Scan for the cell matching the given text and deliver its (x, y) coordinate at center. 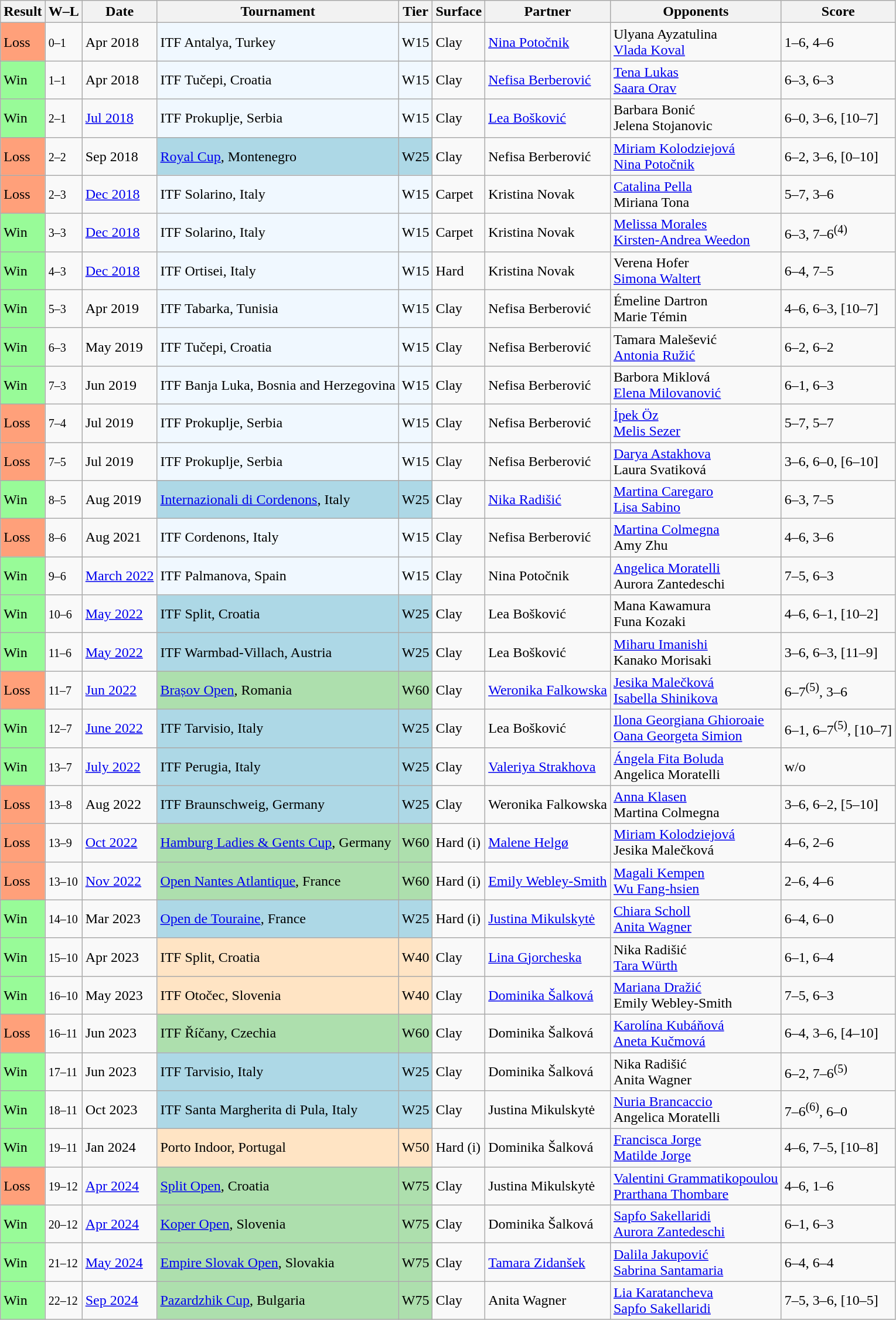
ITF Říčany, Czechia (278, 1033)
Sapfo Sakellaridi Aurora Zantedeschi (696, 1224)
ITF Ortisei, Italy (278, 271)
Émeline Dartron Marie Témin (696, 308)
5–7, 5–7 (838, 423)
ITF Tabarka, Tunisia (278, 308)
Apr 2023 (120, 957)
Tena Lukas Saara Orav (696, 80)
4–6, 6–1, [10–2] (838, 614)
6–0, 3–6, [10–7] (838, 118)
Tier (415, 12)
ITF Cordenons, Italy (278, 538)
Open Nantes Atlantique, France (278, 880)
5–7, 3–6 (838, 195)
ITF Antalya, Turkey (278, 42)
Sep 2024 (120, 1300)
Aug 2022 (120, 804)
18–11 (63, 1110)
3–6, 6–2, [5–10] (838, 804)
Catalina Pella Miriana Tona (696, 195)
0–1 (63, 42)
Anna Klasen Martina Colmegna (696, 804)
17–11 (63, 1071)
Mana Kawamura Funa Kozaki (696, 614)
Francisca Jorge Matilde Jorge (696, 1148)
ITF Perugia, Italy (278, 767)
4–6, 6–3, [10–7] (838, 308)
22–12 (63, 1300)
Nuria Brancaccio Angelica Moratelli (696, 1110)
Aug 2021 (120, 538)
Partner (548, 12)
6–2, 7–6(5) (838, 1071)
Empire Slovak Open, Slovakia (278, 1263)
Split Open, Croatia (278, 1186)
16–11 (63, 1033)
6–4, 7–5 (838, 271)
12–7 (63, 728)
Ángela Fita Boluda Angelica Moratelli (696, 767)
Internazionali di Cordenons, Italy (278, 499)
9–6 (63, 576)
Sep 2018 (120, 156)
Oct 2023 (120, 1110)
2–1 (63, 118)
July 2022 (120, 767)
2–6, 4–6 (838, 880)
Score (838, 12)
19–12 (63, 1186)
21–12 (63, 1263)
6–3 (63, 347)
6–3, 7–6(4) (838, 232)
4–6, 1–6 (838, 1186)
Surface (459, 12)
Royal Cup, Montenegro (278, 156)
W50 (415, 1148)
10–6 (63, 614)
8–6 (63, 538)
11–6 (63, 652)
Valentini Grammatikopoulou Prarthana Thombare (696, 1186)
6–4, 3–6, [4–10] (838, 1033)
Chiara Scholl Anita Wagner (696, 919)
Barbara Bonić Jelena Stojanovic (696, 118)
6–3, 6–3 (838, 80)
Jun 2019 (120, 385)
7–5, 3–6, [10–5] (838, 1300)
1–1 (63, 80)
Porto Indoor, Portugal (278, 1148)
6–4, 6–4 (838, 1263)
Opponents (696, 12)
Hamburg Ladies & Gents Cup, Germany (278, 843)
19–11 (63, 1148)
w/o (838, 767)
ITF Palmanova, Spain (278, 576)
4–3 (63, 271)
6–1, 6–7(5), [10–7] (838, 728)
Apr 2019 (120, 308)
4–6, 2–6 (838, 843)
March 2022 (120, 576)
Nika Radišić (548, 499)
Miriam Kolodziejová Jesika Malečková (696, 843)
Anita Wagner (548, 1300)
Nika Radišić Tara Würth (696, 957)
13–10 (63, 880)
Verena Hofer Simona Waltert (696, 271)
May 2019 (120, 347)
Nika Radišić Anita Wagner (696, 1071)
7–4 (63, 423)
6–1, 6–4 (838, 957)
8–5 (63, 499)
Martina Caregaro Lisa Sabino (696, 499)
11–7 (63, 690)
Ulyana Ayzatulina Vlada Koval (696, 42)
Darya Astakhova Laura Svatiková (696, 461)
Tournament (278, 12)
Valeriya Strakhova (548, 767)
Angelica Moratelli Aurora Zantedeschi (696, 576)
1–6, 4–6 (838, 42)
Jun 2022 (120, 690)
İpek Öz Melis Sezer (696, 423)
Tamara Malešević Antonia Ružić (696, 347)
ITF Braunschweig, Germany (278, 804)
ITF Otočec, Slovenia (278, 995)
Ilona Georgiana Ghioroaie Oana Georgeta Simion (696, 728)
Jan 2024 (120, 1148)
Jul 2018 (120, 118)
13–8 (63, 804)
Nov 2022 (120, 880)
Martina Colmegna Amy Zhu (696, 538)
Miriam Kolodziejová Nina Potočnik (696, 156)
Mar 2023 (120, 919)
ITF Banja Luka, Bosnia and Herzegovina (278, 385)
Lina Gjorcheska (548, 957)
3–6, 6–3, [11–9] (838, 652)
Pazardzhik Cup, Bulgaria (278, 1300)
ITF Warmbad-Villach, Austria (278, 652)
May 2024 (120, 1263)
2–3 (63, 195)
16–10 (63, 995)
4–6, 7–5, [10–8] (838, 1148)
ITF Santa Margherita di Pula, Italy (278, 1110)
Magali Kempen Wu Fang-hsien (696, 880)
Jesika Malečková Isabella Shinikova (696, 690)
Hard (459, 271)
Mariana Dražić Emily Webley-Smith (696, 995)
5–3 (63, 308)
May 2023 (120, 995)
4–6, 3–6 (838, 538)
6–2, 6–2 (838, 347)
15–10 (63, 957)
3–6, 6–0, [6–10] (838, 461)
Emily Webley-Smith (548, 880)
Dalila Jakupović Sabrina Santamaria (696, 1263)
Melissa Morales Kirsten-Andrea Weedon (696, 232)
6–3, 7–5 (838, 499)
13–7 (63, 767)
3–3 (63, 232)
Open de Touraine, France (278, 919)
Tamara Zidanšek (548, 1263)
6–4, 6–0 (838, 919)
6–2, 3–6, [0–10] (838, 156)
June 2022 (120, 728)
Brașov Open, Romania (278, 690)
Oct 2022 (120, 843)
Result (23, 12)
7–3 (63, 385)
Koper Open, Slovenia (278, 1224)
2–2 (63, 156)
Miharu Imanishi Kanako Morisaki (696, 652)
7–6(6), 6–0 (838, 1110)
Date (120, 12)
20–12 (63, 1224)
6–7(5), 3–6 (838, 690)
14–10 (63, 919)
13–9 (63, 843)
Barbora Miklová Elena Milovanović (696, 385)
7–5 (63, 461)
Malene Helgø (548, 843)
Aug 2019 (120, 499)
Lia Karatancheva Sapfo Sakellaridi (696, 1300)
W–L (63, 12)
Karolína Kubáňová Aneta Kučmová (696, 1033)
